Detect which cell encompasses the target text, then output its (x, y) center coordinate. 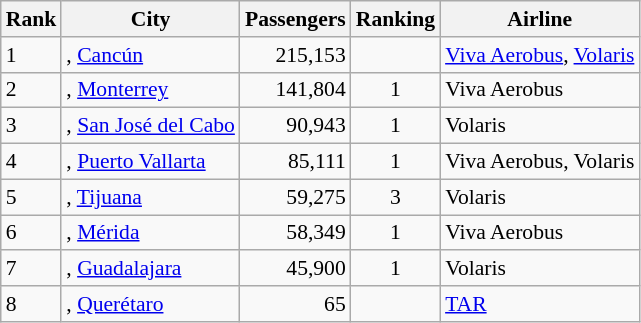
, Querétaro (150, 304)
TAR (540, 304)
58,349 (296, 233)
, Cancún (150, 55)
90,943 (296, 126)
Airline (540, 19)
8 (32, 304)
45,900 (296, 269)
85,111 (296, 162)
Passengers (296, 19)
65 (296, 304)
59,275 (296, 197)
City (150, 19)
, Guadalajara (150, 269)
, Mérida (150, 233)
6 (32, 233)
Rank (32, 19)
2 (32, 90)
Ranking (396, 19)
4 (32, 162)
, Monterrey (150, 90)
215,153 (296, 55)
7 (32, 269)
, San José del Cabo (150, 126)
141,804 (296, 90)
5 (32, 197)
, Puerto Vallarta (150, 162)
, Tijuana (150, 197)
